Detect which cell encompasses the target text, then output its [x, y] center coordinate. 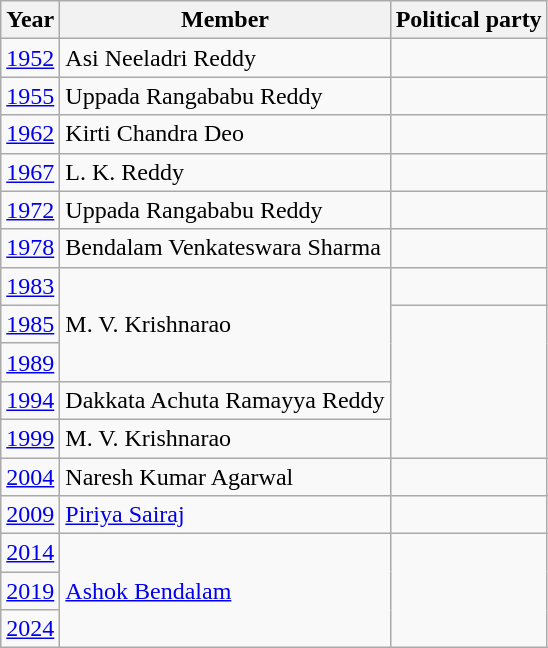
Dakkata Achuta Ramayya Reddy [225, 400]
Ashok Bendalam [225, 591]
Member [225, 20]
1985 [30, 324]
Asi Neeladri Reddy [225, 58]
Political party [468, 20]
2009 [30, 515]
1999 [30, 438]
1983 [30, 286]
1978 [30, 248]
1989 [30, 362]
Kirti Chandra Deo [225, 134]
1994 [30, 400]
Naresh Kumar Agarwal [225, 477]
1962 [30, 134]
2004 [30, 477]
1972 [30, 210]
2019 [30, 591]
Piriya Sairaj [225, 515]
2024 [30, 629]
L. K. Reddy [225, 172]
1967 [30, 172]
1952 [30, 58]
Year [30, 20]
Bendalam Venkateswara Sharma [225, 248]
2014 [30, 553]
1955 [30, 96]
